Identify which cell holds the provided text, then report its (x, y) central coordinate. 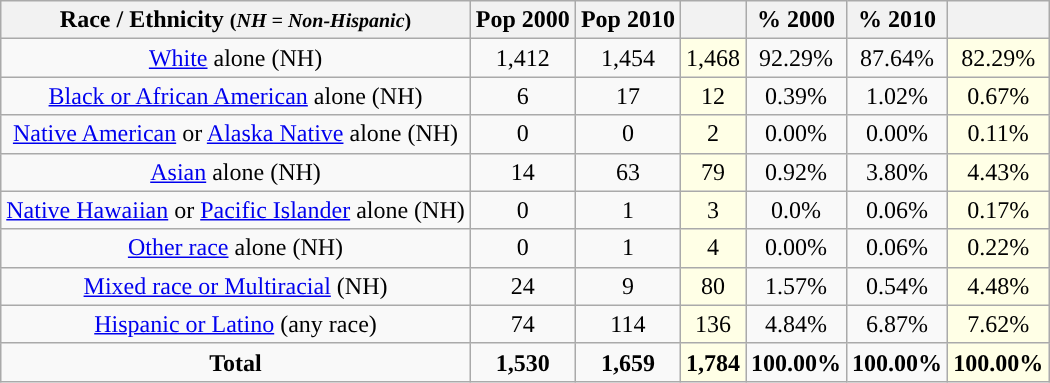
3 (712, 210)
0.17% (998, 210)
4 (712, 248)
Native Hawaiian or Pacific Islander alone (NH) (236, 210)
% 2010 (898, 20)
% 2000 (796, 20)
79 (712, 172)
Mixed race or Multiracial (NH) (236, 286)
1.57% (796, 286)
82.29% (998, 58)
Total (236, 362)
6.87% (898, 324)
3.80% (898, 172)
2 (712, 134)
0.22% (998, 248)
0.39% (796, 96)
6 (522, 96)
Pop 2010 (628, 20)
Race / Ethnicity (NH = Non-Hispanic) (236, 20)
14 (522, 172)
114 (628, 324)
4.43% (998, 172)
0.0% (796, 210)
80 (712, 286)
Asian alone (NH) (236, 172)
1,659 (628, 362)
24 (522, 286)
0.92% (796, 172)
White alone (NH) (236, 58)
0.54% (898, 286)
4.84% (796, 324)
74 (522, 324)
Other race alone (NH) (236, 248)
Native American or Alaska Native alone (NH) (236, 134)
1,784 (712, 362)
17 (628, 96)
12 (712, 96)
1,454 (628, 58)
Pop 2000 (522, 20)
7.62% (998, 324)
1,530 (522, 362)
1.02% (898, 96)
87.64% (898, 58)
0.67% (998, 96)
1,468 (712, 58)
1,412 (522, 58)
4.48% (998, 286)
136 (712, 324)
9 (628, 286)
0.11% (998, 134)
Black or African American alone (NH) (236, 96)
63 (628, 172)
92.29% (796, 58)
Hispanic or Latino (any race) (236, 324)
